Locate the cell with the specified text and output its (x, y) center coordinate. 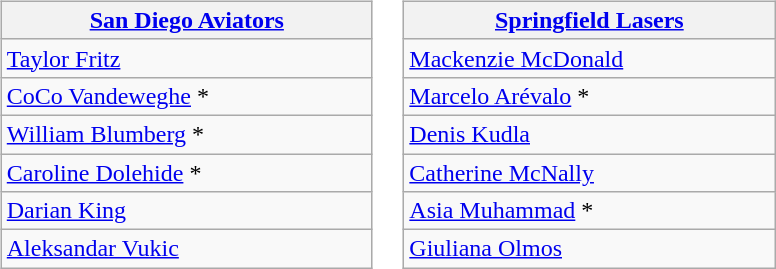
Caroline Dolehide * (186, 173)
Mackenzie McDonald (590, 58)
Marcelo Arévalo * (590, 96)
Asia Muhammad * (590, 211)
Taylor Fritz (186, 58)
Giuliana Olmos (590, 249)
Denis Kudla (590, 134)
Darian King (186, 211)
Aleksandar Vukic (186, 249)
William Blumberg * (186, 134)
Springfield Lasers (590, 20)
CoCo Vandeweghe * (186, 96)
San Diego Aviators (186, 20)
Catherine McNally (590, 173)
